Extract the [X, Y] coordinate from the center of the cell holding the provided text.  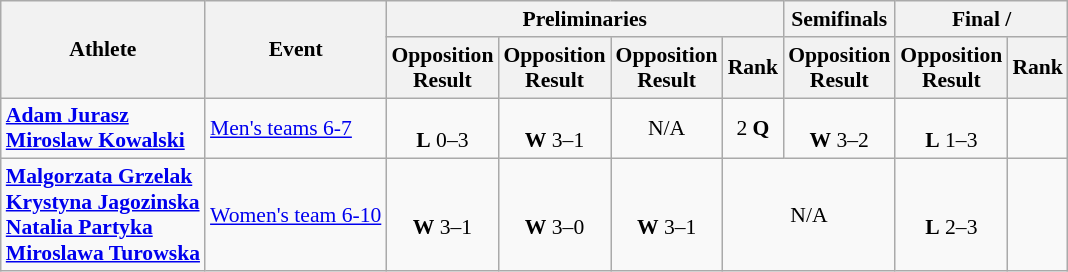
Preliminaries [584, 19]
L 2–3 [951, 215]
W 3–0 [554, 215]
Adam Jurasz Miroslaw Kowalski [103, 128]
Event [296, 50]
Semifinals [839, 19]
Men's teams 6-7 [296, 128]
Women's team 6-10 [296, 215]
W 3–2 [839, 128]
Malgorzata Grzelak Krystyna Jagozinska Natalia Partyka Miroslawa Turowska [103, 215]
Final / [982, 19]
L 0–3 [442, 128]
2 Q [754, 128]
L 1–3 [951, 128]
Athlete [103, 50]
